Return the [X, Y] coordinate for the center point of the cell that contains the specified text.  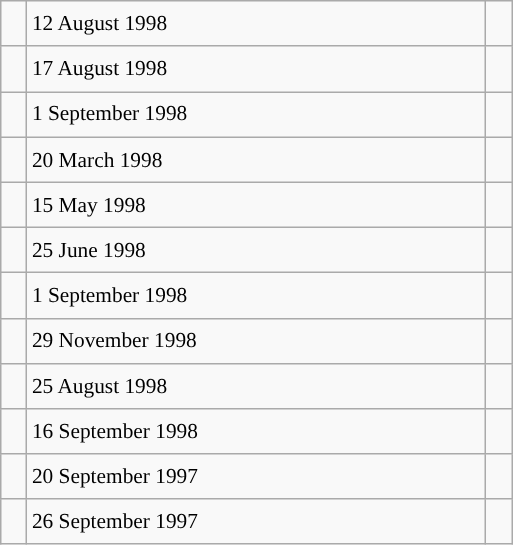
15 May 1998 [256, 204]
26 September 1997 [256, 522]
25 August 1998 [256, 386]
17 August 1998 [256, 68]
20 March 1998 [256, 160]
29 November 1998 [256, 340]
25 June 1998 [256, 250]
20 September 1997 [256, 476]
12 August 1998 [256, 24]
16 September 1998 [256, 432]
